Find where the given text appears and provide that cell's center as (x, y) coordinate. 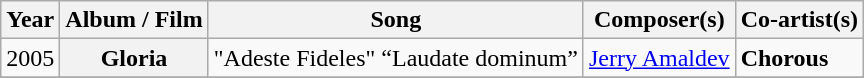
Composer(s) (659, 20)
Jerry Amaldev (659, 58)
Song (396, 20)
2005 (30, 58)
Co-artist(s) (799, 20)
Chorous (799, 58)
"Adeste Fideles" “Laudate dominum” (396, 58)
Album / Film (134, 20)
Gloria (134, 58)
Year (30, 20)
